Locate the cell with the specified text and output its (X, Y) center coordinate. 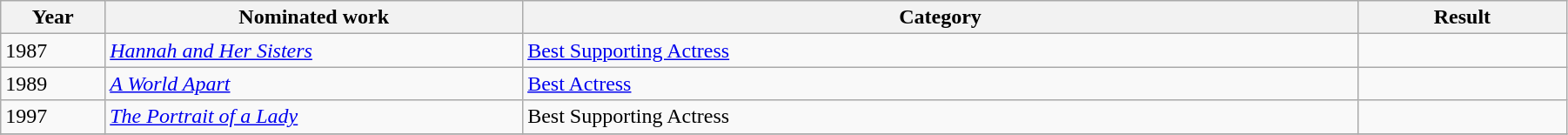
Category (941, 17)
Year (53, 17)
A World Apart (314, 84)
Best Actress (941, 84)
1987 (53, 51)
Nominated work (314, 17)
1997 (53, 117)
Hannah and Her Sisters (314, 51)
Result (1462, 17)
The Portrait of a Lady (314, 117)
1989 (53, 84)
